Scan for the cell matching the given text and deliver its [X, Y] coordinate at center. 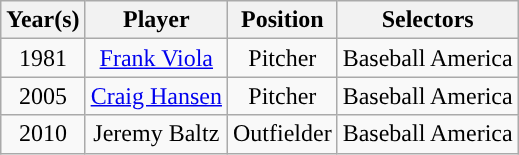
2005 [43, 96]
Frank Viola [156, 58]
Position [282, 20]
2010 [43, 134]
Outfielder [282, 134]
Selectors [428, 20]
Year(s) [43, 20]
Craig Hansen [156, 96]
Player [156, 20]
1981 [43, 58]
Jeremy Baltz [156, 134]
